Return [x, y] of the center of cell containing provided text 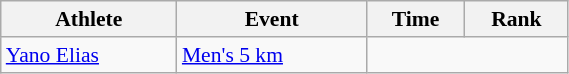
Men's 5 km [272, 55]
Yano Elias [89, 55]
Time [415, 19]
Event [272, 19]
Athlete [89, 19]
Rank [516, 19]
